Capture the cell that displays the provided text and extract its [x, y] central coordinate. 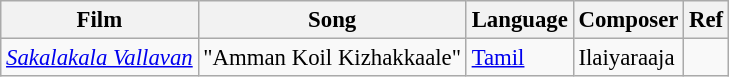
Tamil [520, 58]
Language [520, 20]
Film [100, 20]
Song [332, 20]
Ref [706, 20]
Ilaiyaraaja [628, 58]
Composer [628, 20]
"Amman Koil Kizhakkaale" [332, 58]
Sakalakala Vallavan [100, 58]
